Capture the cell that displays the provided text and extract its (x, y) central coordinate. 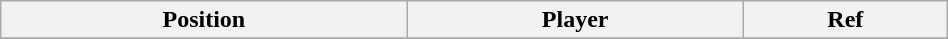
Ref (845, 20)
Player (576, 20)
Position (204, 20)
